Determine the (x, y) coordinate at the center of the cell enclosing the given text.  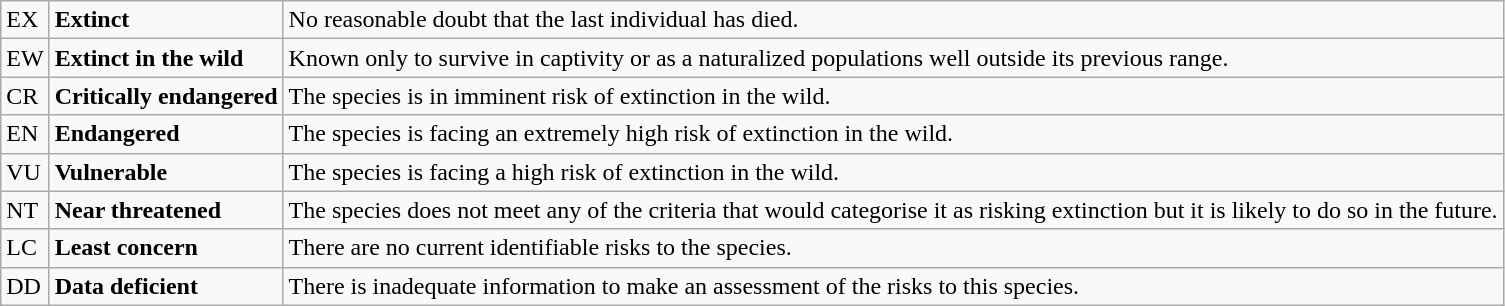
Critically endangered (166, 96)
There are no current identifiable risks to the species. (893, 248)
Vulnerable (166, 172)
Known only to survive in captivity or as a naturalized populations well outside its previous range. (893, 58)
Least concern (166, 248)
Extinct (166, 20)
The species is in imminent risk of extinction in the wild. (893, 96)
The species is facing an extremely high risk of extinction in the wild. (893, 134)
No reasonable doubt that the last individual has died. (893, 20)
There is inadequate information to make an assessment of the risks to this species. (893, 286)
EW (25, 58)
CR (25, 96)
Extinct in the wild (166, 58)
DD (25, 286)
Data deficient (166, 286)
EN (25, 134)
Endangered (166, 134)
Near threatened (166, 210)
NT (25, 210)
VU (25, 172)
LC (25, 248)
EX (25, 20)
The species does not meet any of the criteria that would categorise it as risking extinction but it is likely to do so in the future. (893, 210)
The species is facing a high risk of extinction in the wild. (893, 172)
